Extract the (X, Y) coordinate from the center of the cell holding the provided text.  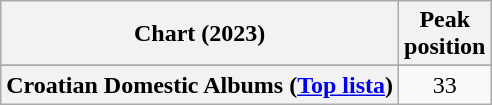
Chart (2023) (200, 34)
Croatian Domestic Albums (Top lista) (200, 85)
33 (445, 85)
Peakposition (445, 34)
